For the text-containing cell, return its midpoint in [x, y] coordinate format. 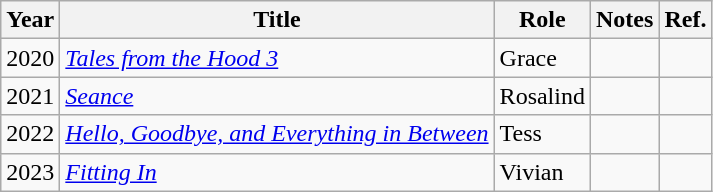
2021 [30, 96]
Ref. [686, 20]
Notes [624, 20]
Vivian [542, 172]
Title [277, 20]
Tales from the Hood 3 [277, 58]
Fitting In [277, 172]
Grace [542, 58]
Role [542, 20]
Rosalind [542, 96]
Year [30, 20]
2022 [30, 134]
Hello, Goodbye, and Everything in Between [277, 134]
2023 [30, 172]
2020 [30, 58]
Seance [277, 96]
Tess [542, 134]
